Find where the given text appears and provide that cell's center as [x, y] coordinate. 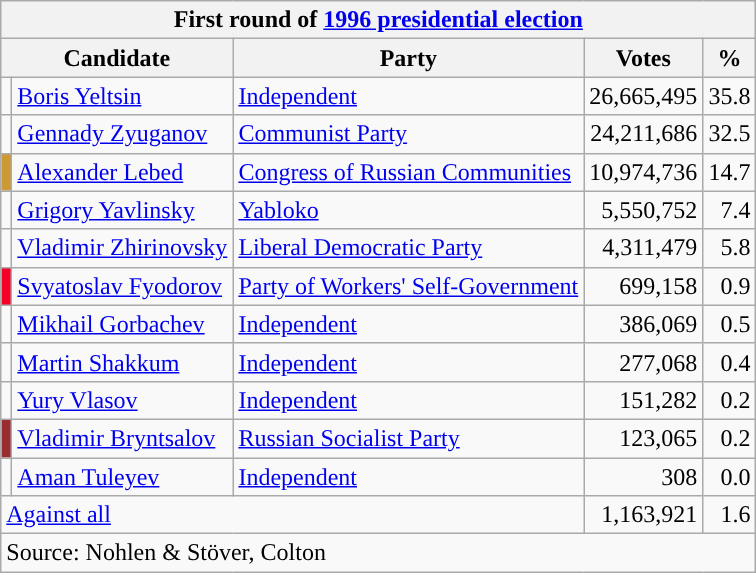
Votes [644, 58]
0.4 [730, 362]
Yury Vlasov [122, 400]
5,550,752 [644, 210]
14.7 [730, 172]
1,163,921 [644, 515]
151,282 [644, 400]
% [730, 58]
First round of 1996 presidential election [378, 20]
0.0 [730, 477]
7.4 [730, 210]
Source: Nohlen & Stöver, Colton [378, 553]
0.9 [730, 286]
10,974,736 [644, 172]
277,068 [644, 362]
Vladimir Zhirinovsky [122, 248]
Grigory Yavlinsky [122, 210]
0.5 [730, 324]
699,158 [644, 286]
Aman Tuleyev [122, 477]
4,311,479 [644, 248]
Candidate [117, 58]
5.8 [730, 248]
Martin Shakkum [122, 362]
Party of Workers' Self-Government [408, 286]
35.8 [730, 96]
24,211,686 [644, 134]
Russian Socialist Party [408, 438]
Party [408, 58]
Vladimir Bryntsalov [122, 438]
Svyatoslav Fyodorov [122, 286]
Gennady Zyuganov [122, 134]
Congress of Russian Communities [408, 172]
386,069 [644, 324]
26,665,495 [644, 96]
1.6 [730, 515]
Liberal Democratic Party [408, 248]
308 [644, 477]
Against all [292, 515]
123,065 [644, 438]
Alexander Lebed [122, 172]
Mikhail Gorbachev [122, 324]
Yabloko [408, 210]
Communist Party [408, 134]
32.5 [730, 134]
Boris Yeltsin [122, 96]
